For the text-containing cell, return its midpoint in [x, y] coordinate format. 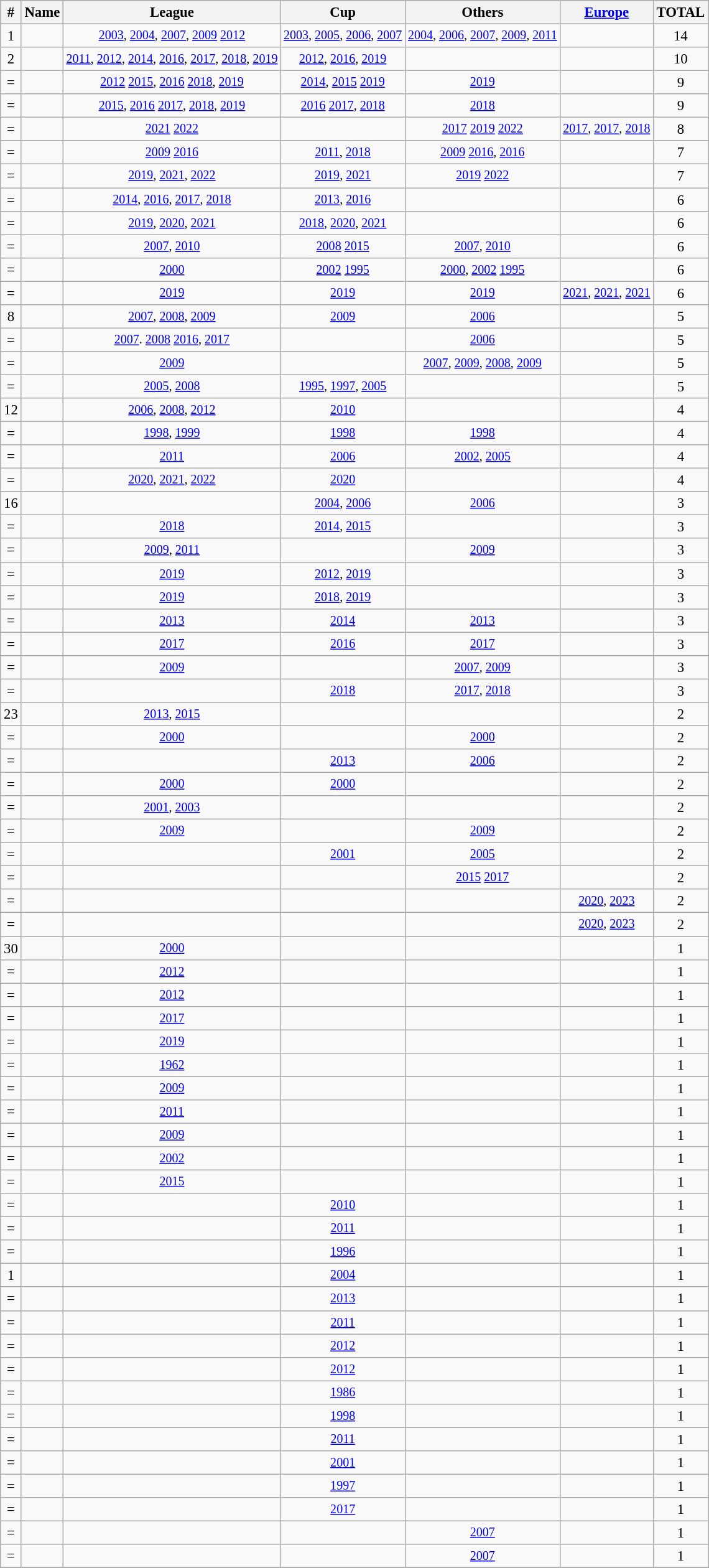
2019 2022 [483, 176]
Cup [343, 12]
2019, 2021 [343, 176]
2019, 2021, 2022 [172, 176]
2015 [172, 1182]
2009 2016 [172, 152]
1995, 1997, 2005 [343, 386]
2008 2015 [343, 246]
1986 [343, 1393]
1962 [172, 1065]
Europe [606, 12]
2016 2017, 2018 [343, 106]
2011, 2012, 2014, 2016, 2017, 2018, 2019 [172, 59]
30 [11, 948]
12 [11, 410]
TOTAL [680, 12]
2011, 2018 [343, 152]
2021, 2021, 2021 [606, 293]
2002 [172, 1159]
2003, 2005, 2006, 2007 [343, 36]
2007, 2009, 2008, 2009 [483, 363]
Others [483, 12]
2013, 2015 [172, 714]
2015, 2016 2017, 2018, 2019 [172, 106]
2001, 2003 [172, 808]
2018, 2019 [343, 597]
2004, 2006 [343, 503]
2020, 2021, 2022 [172, 480]
2002, 2005 [483, 457]
League [172, 12]
16 [11, 503]
2003, 2004, 2007, 2009 2012 [172, 36]
2018, 2020, 2021 [343, 223]
2007, 2008, 2009 [172, 317]
2014 [343, 620]
1998, 1999 [172, 434]
2020 [343, 480]
2021 2022 [172, 129]
2009 2016, 2016 [483, 152]
2005, 2008 [172, 386]
2017 2019 2022 [483, 129]
1997 [343, 1486]
2017, 2018 [483, 691]
14 [680, 36]
1996 [343, 1252]
2014, 2015 [343, 527]
2000, 2002 1995 [483, 269]
2012, 2019 [343, 574]
2009, 2011 [172, 551]
2004, 2006, 2007, 2009, 2011 [483, 36]
2012, 2016, 2019 [343, 59]
2015 2017 [483, 878]
Name [42, 12]
2002 1995 [343, 269]
# [11, 12]
2007, 2009 [483, 668]
2014, 2015 2019 [343, 83]
2019, 2020, 2021 [172, 223]
23 [11, 714]
2014, 2016, 2017, 2018 [172, 200]
2007. 2008 2016, 2017 [172, 340]
2004 [343, 1276]
2016 [343, 644]
10 [680, 59]
2017, 2017, 2018 [606, 129]
2013, 2016 [343, 200]
2012 2015, 2016 2018, 2019 [172, 83]
2006, 2008, 2012 [172, 410]
2005 [483, 854]
